Provide the [x, y] coordinate of the cell's center where the given text is located.  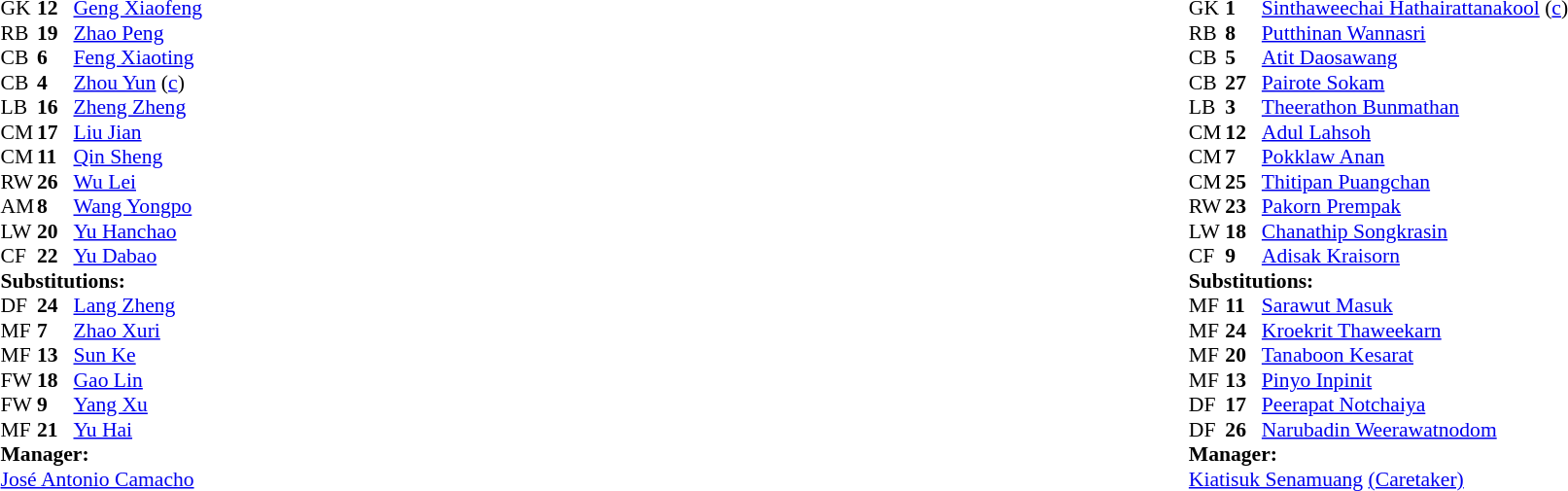
Qin Sheng [138, 157]
6 [55, 57]
Peerapat Notchaiya [1415, 405]
Yu Hanchao [138, 231]
Yu Hai [138, 430]
Zhou Yun (c) [138, 83]
Adisak Kraisorn [1415, 256]
Narubadin Weerawatnodom [1415, 430]
Pakorn Prempak [1415, 207]
Kroekrit Thaweekarn [1415, 331]
23 [1243, 207]
Pinyo Inpinit [1415, 380]
Wang Yongpo [138, 207]
Yu Dabao [138, 256]
Zheng Zheng [138, 108]
Wu Lei [138, 182]
Feng Xiaoting [138, 57]
Gao Lin [138, 380]
Theerathon Bunmathan [1415, 108]
5 [1243, 57]
AM [18, 207]
25 [1243, 182]
Putthinan Wannasri [1415, 33]
Adul Lahsoh [1415, 132]
4 [55, 83]
Thitipan Puangchan [1415, 182]
Liu Jian [138, 132]
Sun Ke [138, 355]
Atit Daosawang [1415, 57]
Chanathip Songkrasin [1415, 231]
21 [55, 430]
Pairote Sokam [1415, 83]
27 [1243, 83]
Yang Xu [138, 405]
3 [1243, 108]
19 [55, 33]
Zhao Peng [138, 33]
Lang Zheng [138, 306]
12 [1243, 132]
16 [55, 108]
Zhao Xuri [138, 331]
22 [55, 256]
Tanaboon Kesarat [1415, 355]
Sarawut Masuk [1415, 306]
Pokklaw Anan [1415, 157]
